Return [x, y] of the center of cell containing provided text 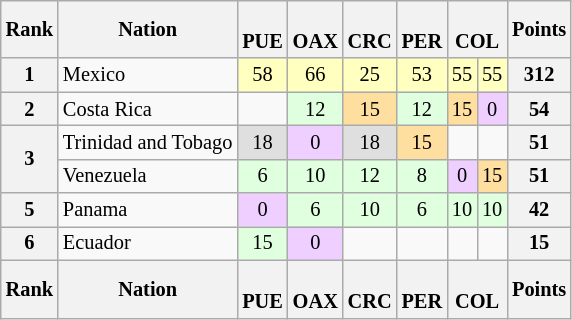
8 [422, 176]
Ecuador [148, 243]
2 [30, 109]
Mexico [148, 75]
Panama [148, 210]
5 [30, 210]
Trinidad and Tobago [148, 142]
66 [316, 75]
25 [370, 75]
58 [262, 75]
Venezuela [148, 176]
54 [539, 109]
Costa Rica [148, 109]
312 [539, 75]
42 [539, 210]
1 [30, 75]
3 [30, 158]
53 [422, 75]
